Capture the cell that displays the provided text and extract its (X, Y) central coordinate. 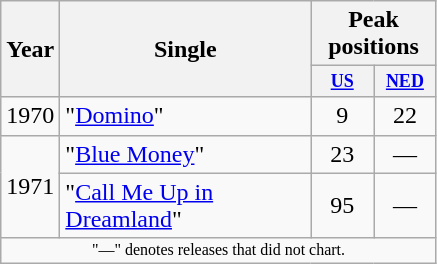
"Domino" (186, 116)
Peak positions (374, 34)
NED (406, 82)
1971 (30, 186)
"—" denotes releases that did not chart. (218, 250)
"Blue Money" (186, 154)
Year (30, 49)
"Call Me Up in Dreamland" (186, 206)
23 (342, 154)
Single (186, 49)
US (342, 82)
9 (342, 116)
22 (406, 116)
1970 (30, 116)
95 (342, 206)
